Search for the cell housing the specified text and yield its (X, Y) center coordinate. 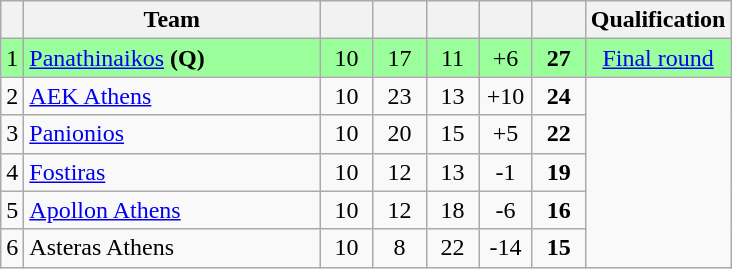
6 (12, 248)
Panionios (172, 134)
-1 (506, 172)
1 (12, 58)
19 (558, 172)
-14 (506, 248)
5 (12, 210)
16 (558, 210)
4 (12, 172)
+5 (506, 134)
8 (400, 248)
AEK Athens (172, 96)
Final round (658, 58)
Fostiras (172, 172)
Team (172, 20)
27 (558, 58)
3 (12, 134)
11 (452, 58)
+6 (506, 58)
23 (400, 96)
-6 (506, 210)
Qualification (658, 20)
+10 (506, 96)
Apollon Athens (172, 210)
17 (400, 58)
Panathinaikos (Q) (172, 58)
20 (400, 134)
Asteras Athens (172, 248)
24 (558, 96)
2 (12, 96)
18 (452, 210)
